Find where the given text appears and provide that cell's center as (x, y) coordinate. 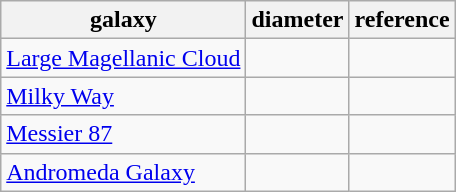
diameter (298, 20)
Messier 87 (124, 134)
Milky Way (124, 96)
Andromeda Galaxy (124, 172)
reference (402, 20)
galaxy (124, 20)
Large Magellanic Cloud (124, 58)
